Capture the cell that displays the provided text and extract its [X, Y] central coordinate. 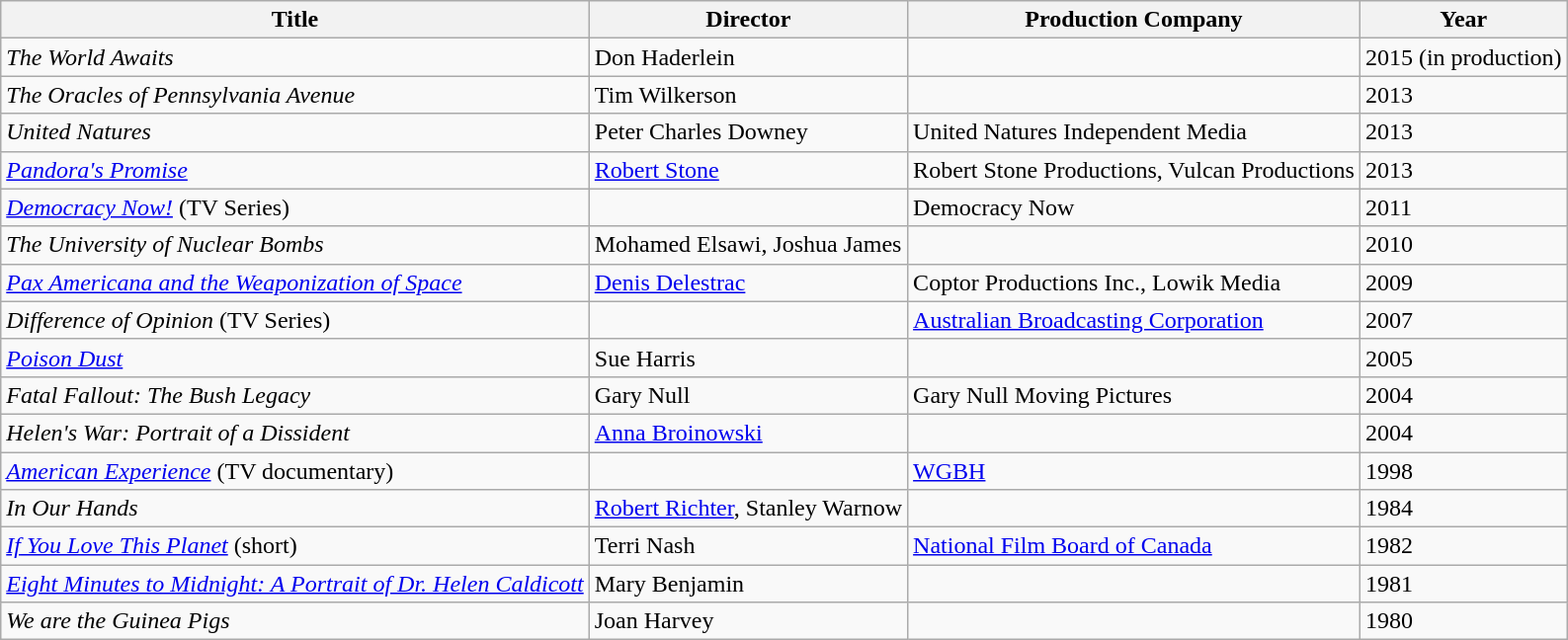
Joan Harvey [748, 621]
Pax Americana and the Weaponization of Space [295, 282]
Terri Nash [748, 546]
Australian Broadcasting Corporation [1134, 320]
Peter Charles Downey [748, 132]
2010 [1463, 245]
2005 [1463, 358]
Robert Stone [748, 170]
We are the Guinea Pigs [295, 621]
American Experience (TV documentary) [295, 471]
Poison Dust [295, 358]
1981 [1463, 584]
Mary Benjamin [748, 584]
Difference of Opinion (TV Series) [295, 320]
Year [1463, 20]
2011 [1463, 207]
United Natures [295, 132]
If You Love This Planet (short) [295, 546]
Anna Broinowski [748, 433]
Director [748, 20]
2015 (in production) [1463, 57]
In Our Hands [295, 509]
2009 [1463, 282]
1982 [1463, 546]
Gary Null [748, 395]
Don Haderlein [748, 57]
2007 [1463, 320]
Eight Minutes to Midnight: A Portrait of Dr. Helen Caldicott [295, 584]
1984 [1463, 509]
Denis Delestrac [748, 282]
Helen's War: Portrait of a Dissident [295, 433]
1980 [1463, 621]
Robert Stone Productions, Vulcan Productions [1134, 170]
The Oracles of Pennsylvania Avenue [295, 95]
Tim Wilkerson [748, 95]
1998 [1463, 471]
Production Company [1134, 20]
Pandora's Promise [295, 170]
Fatal Fallout: The Bush Legacy [295, 395]
United Natures Independent Media [1134, 132]
Sue Harris [748, 358]
Democracy Now! (TV Series) [295, 207]
Democracy Now [1134, 207]
WGBH [1134, 471]
The University of Nuclear Bombs [295, 245]
Title [295, 20]
Robert Richter, Stanley Warnow [748, 509]
Gary Null Moving Pictures [1134, 395]
Coptor Productions Inc., Lowik Media [1134, 282]
National Film Board of Canada [1134, 546]
Mohamed Elsawi, Joshua James [748, 245]
The World Awaits [295, 57]
